For the text-containing cell, return its midpoint in [X, Y] coordinate format. 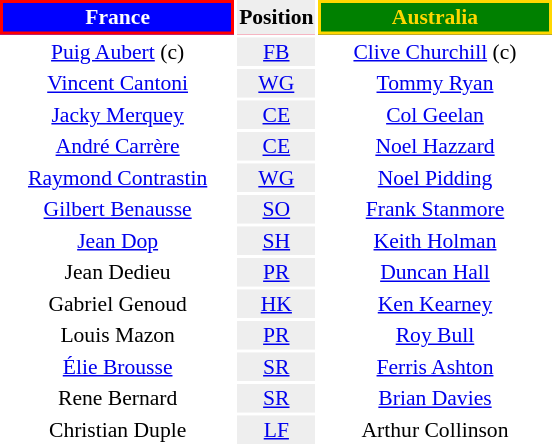
Frank Stanmore [435, 209]
Roy Bull [435, 335]
Noel Pidding [435, 178]
SO [276, 209]
LF [276, 430]
Clive Churchill (c) [435, 52]
Tommy Ryan [435, 83]
Arthur Collinson [435, 430]
France [118, 17]
Rene Bernard [118, 398]
Duncan Hall [435, 272]
FB [276, 52]
Keith Holman [435, 240]
Vincent Cantoni [118, 83]
SH [276, 240]
André Carrère [118, 146]
Christian Duple [118, 430]
Col Geelan [435, 114]
Ken Kearney [435, 304]
Australia [435, 17]
HK [276, 304]
Jean Dop [118, 240]
Élie Brousse [118, 366]
Ferris Ashton [435, 366]
Gabriel Genoud [118, 304]
Raymond Contrastin [118, 178]
Gilbert Benausse [118, 209]
Brian Davies [435, 398]
Louis Mazon [118, 335]
Noel Hazzard [435, 146]
Jean Dedieu [118, 272]
Position [276, 17]
Jacky Merquey [118, 114]
Puig Aubert (c) [118, 52]
